Identify which cell holds the provided text, then report its [X, Y] central coordinate. 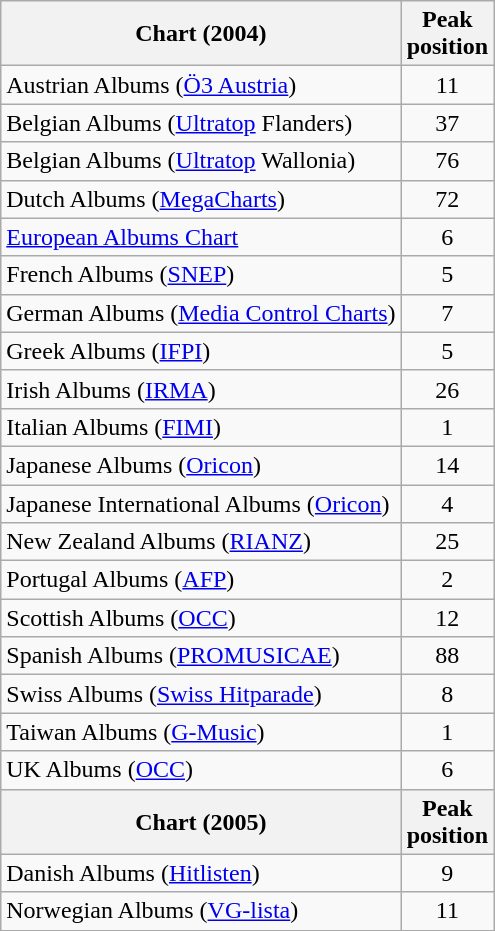
88 [447, 656]
37 [447, 123]
4 [447, 503]
Japanese International Albums (Oricon) [201, 503]
9 [447, 873]
12 [447, 618]
Danish Albums (Hitlisten) [201, 873]
2 [447, 580]
Austrian Albums (Ö3 Austria) [201, 85]
8 [447, 694]
Greek Albums (IFPI) [201, 351]
Portugal Albums (AFP) [201, 580]
Norwegian Albums (VG-lista) [201, 911]
14 [447, 465]
Chart (2004) [201, 34]
Dutch Albums (MegaCharts) [201, 199]
New Zealand Albums (RIANZ) [201, 542]
Irish Albums (IRMA) [201, 389]
Japanese Albums (Oricon) [201, 465]
72 [447, 199]
UK Albums (OCC) [201, 770]
26 [447, 389]
76 [447, 161]
Taiwan Albums (G-Music) [201, 732]
Belgian Albums (Ultratop Flanders) [201, 123]
Italian Albums (FIMI) [201, 427]
Chart (2005) [201, 822]
25 [447, 542]
7 [447, 313]
European Albums Chart [201, 237]
Swiss Albums (Swiss Hitparade) [201, 694]
Belgian Albums (Ultratop Wallonia) [201, 161]
Scottish Albums (OCC) [201, 618]
Spanish Albums (PROMUSICAE) [201, 656]
German Albums (Media Control Charts) [201, 313]
French Albums (SNEP) [201, 275]
